Find where the given text appears and provide that cell's center as (X, Y) coordinate. 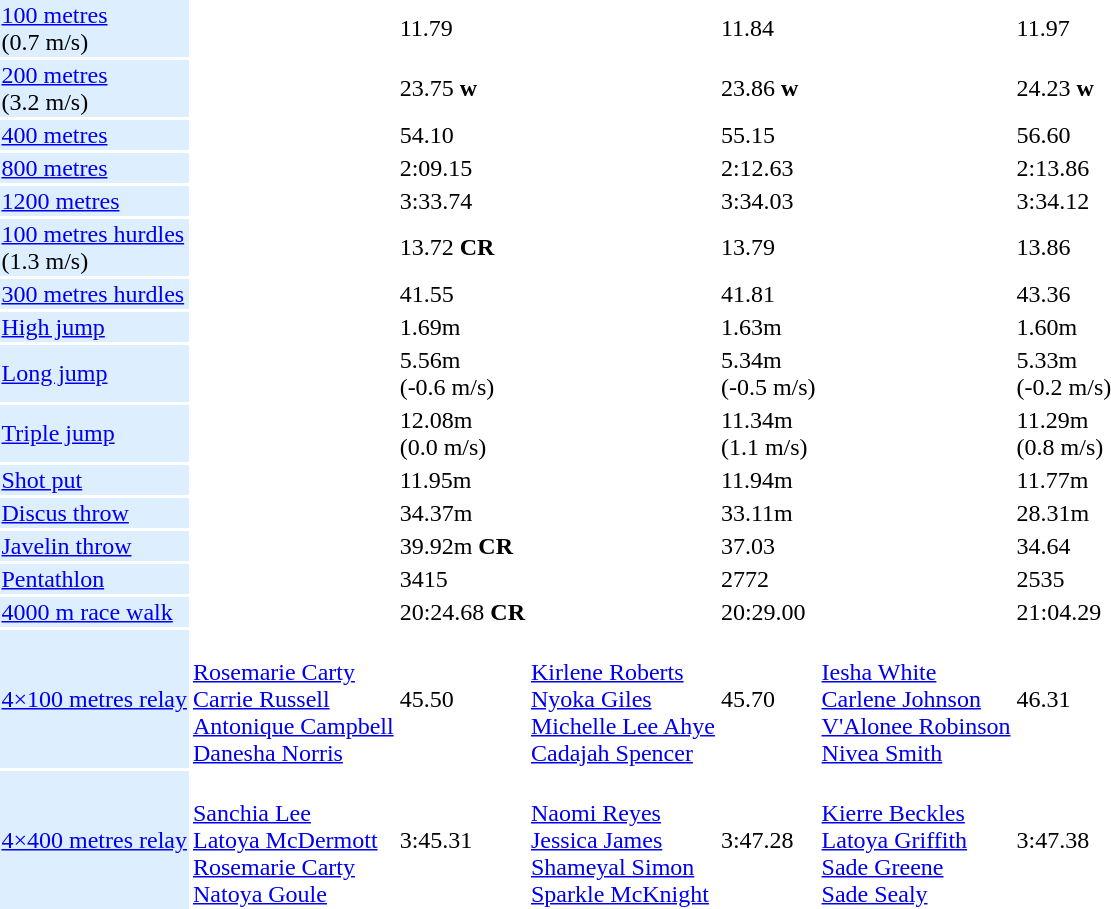
Pentathlon (94, 579)
Kirlene Roberts Nyoka Giles Michelle Lee Ahye Cadajah Spencer (622, 699)
41.81 (768, 294)
20:24.68 CR (462, 612)
Sanchia Lee Latoya McDermott Rosemarie Carty Natoya Goule (293, 840)
400 metres (94, 135)
100 metres (0.7 m/s) (94, 28)
Rosemarie Carty Carrie Russell Antonique Campbell Danesha Norris (293, 699)
4×100 metres relay (94, 699)
41.55 (462, 294)
800 metres (94, 168)
Long jump (94, 374)
2:12.63 (768, 168)
3415 (462, 579)
Iesha White Carlene Johnson V'Alonee Robinson Nivea Smith (916, 699)
2772 (768, 579)
13.72 CR (462, 248)
37.03 (768, 546)
11.79 (462, 28)
11.34m (1.1 m/s) (768, 434)
11.94m (768, 480)
300 metres hurdles (94, 294)
Javelin throw (94, 546)
23.75 w (462, 88)
45.70 (768, 699)
33.11m (768, 513)
Kierre Beckles Latoya Griffith Sade Greene Sade Sealy (916, 840)
12.08m (0.0 m/s) (462, 434)
11.84 (768, 28)
1.63m (768, 327)
Shot put (94, 480)
55.15 (768, 135)
100 metres hurdles (1.3 m/s) (94, 248)
2:09.15 (462, 168)
4000 m race walk (94, 612)
13.79 (768, 248)
Naomi Reyes Jessica James Shameyal Simon Sparkle McKnight (622, 840)
5.34m (-0.5 m/s) (768, 374)
54.10 (462, 135)
34.37m (462, 513)
3:47.28 (768, 840)
200 metres (3.2 m/s) (94, 88)
3:33.74 (462, 201)
45.50 (462, 699)
Discus throw (94, 513)
3:45.31 (462, 840)
5.56m (-0.6 m/s) (462, 374)
1200 metres (94, 201)
39.92m CR (462, 546)
11.95m (462, 480)
23.86 w (768, 88)
3:34.03 (768, 201)
20:29.00 (768, 612)
High jump (94, 327)
1.69m (462, 327)
4×400 metres relay (94, 840)
Triple jump (94, 434)
